From the cell containing the given text, extract its center point as (X, Y) coordinate. 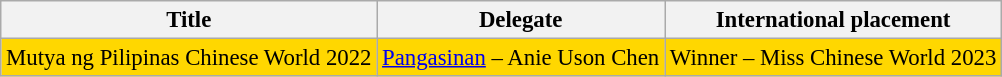
Winner – Miss Chinese World 2023 (834, 58)
International placement (834, 20)
Pangasinan – Anie Uson Chen (521, 58)
Mutya ng Pilipinas Chinese World 2022 (189, 58)
Delegate (521, 20)
Title (189, 20)
